Locate the cell with the specified text and output its (x, y) center coordinate. 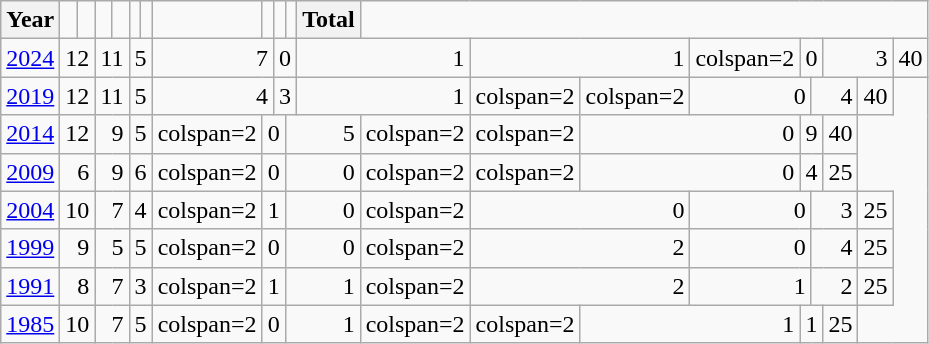
1985 (30, 324)
1999 (30, 248)
2024 (30, 58)
1991 (30, 286)
8 (78, 286)
Total (329, 20)
2004 (30, 210)
2014 (30, 134)
2019 (30, 96)
Year (30, 20)
2009 (30, 172)
